Return (X, Y) of the center of cell containing provided text 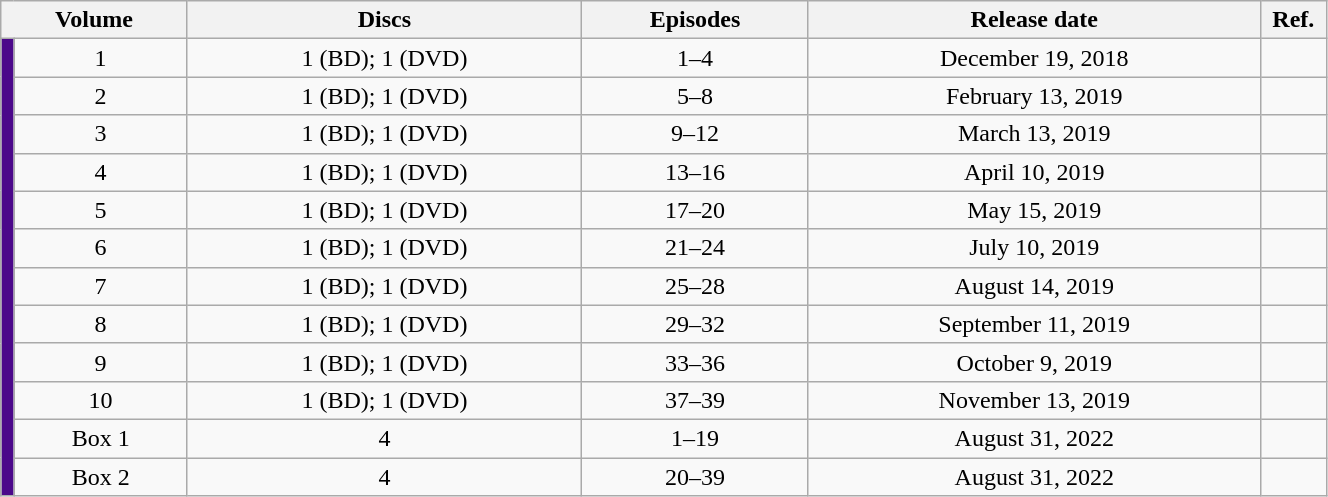
Ref. (1293, 20)
8 (100, 324)
Release date (1034, 20)
December 19, 2018 (1034, 58)
October 9, 2019 (1034, 362)
Volume (94, 20)
1–19 (696, 438)
20–39 (696, 477)
Box 2 (100, 477)
November 13, 2019 (1034, 400)
25–28 (696, 286)
Box 1 (100, 438)
March 13, 2019 (1034, 134)
5–8 (696, 96)
13–16 (696, 172)
9 (100, 362)
February 13, 2019 (1034, 96)
6 (100, 248)
5 (100, 210)
1–4 (696, 58)
2 (100, 96)
Episodes (696, 20)
9–12 (696, 134)
21–24 (696, 248)
1 (100, 58)
37–39 (696, 400)
August 14, 2019 (1034, 286)
September 11, 2019 (1034, 324)
May 15, 2019 (1034, 210)
July 10, 2019 (1034, 248)
33–36 (696, 362)
17–20 (696, 210)
7 (100, 286)
10 (100, 400)
April 10, 2019 (1034, 172)
29–32 (696, 324)
Discs (384, 20)
3 (100, 134)
